Scan for the cell matching the given text and deliver its (x, y) coordinate at center. 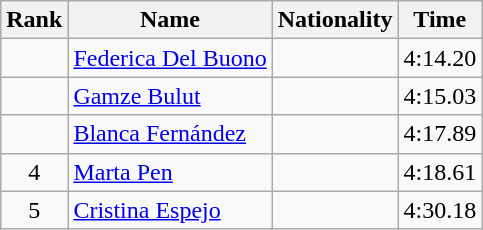
4:17.89 (440, 134)
4:15.03 (440, 96)
Nationality (335, 20)
Name (170, 20)
Blanca Fernández (170, 134)
4:18.61 (440, 172)
Time (440, 20)
4:30.18 (440, 210)
Rank (34, 20)
5 (34, 210)
Gamze Bulut (170, 96)
4:14.20 (440, 58)
Federica Del Buono (170, 58)
Marta Pen (170, 172)
Cristina Espejo (170, 210)
4 (34, 172)
